Scan for the cell matching the given text and deliver its (X, Y) coordinate at center. 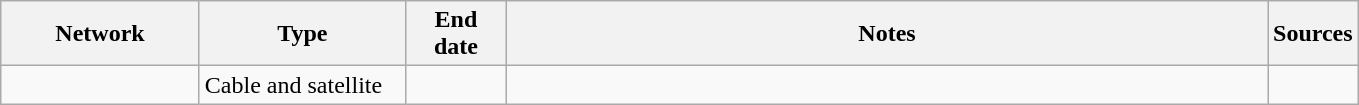
Type (302, 34)
Sources (1314, 34)
Network (100, 34)
Notes (886, 34)
Cable and satellite (302, 85)
End date (456, 34)
